Locate the cell with the specified text and output its [X, Y] center coordinate. 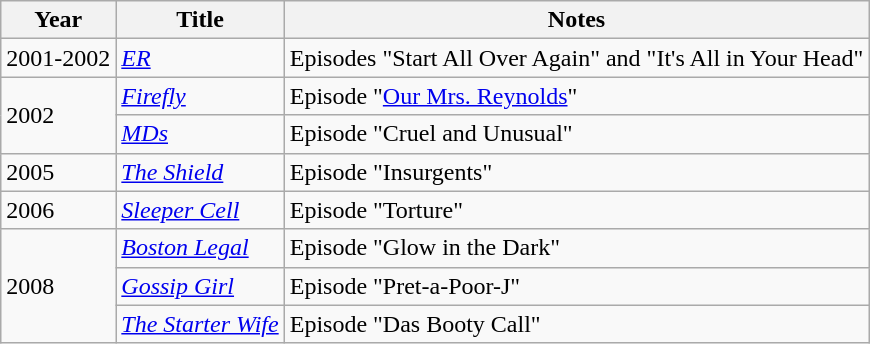
2005 [58, 172]
Episode "Pret-a-Poor-J" [576, 286]
Episode "Our Mrs. Reynolds" [576, 96]
Boston Legal [200, 248]
ER [200, 58]
Sleeper Cell [200, 210]
Episode "Torture" [576, 210]
2006 [58, 210]
Year [58, 20]
The Starter Wife [200, 324]
Episodes "Start All Over Again" and "It's All in Your Head" [576, 58]
The Shield [200, 172]
Episode "Glow in the Dark" [576, 248]
2002 [58, 115]
Episode "Insurgents" [576, 172]
Episode "Cruel and Unusual" [576, 134]
Firefly [200, 96]
2001-2002 [58, 58]
Episode "Das Booty Call" [576, 324]
2008 [58, 286]
Title [200, 20]
MDs [200, 134]
Gossip Girl [200, 286]
Notes [576, 20]
